Find where the given text appears and provide that cell's center as [x, y] coordinate. 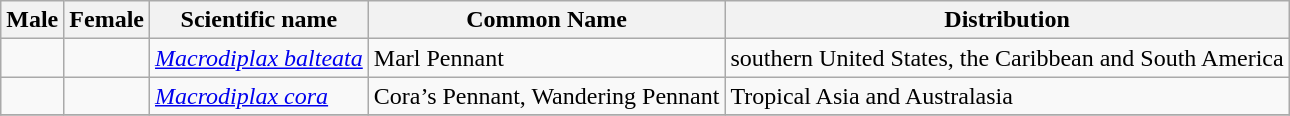
Common Name [546, 20]
Macrodiplax cora [258, 96]
Macrodiplax balteata [258, 58]
Scientific name [258, 20]
Distribution [1007, 20]
Marl Pennant [546, 58]
Female [107, 20]
Male [32, 20]
Tropical Asia and Australasia [1007, 96]
Cora’s Pennant, Wandering Pennant [546, 96]
southern United States, the Caribbean and South America [1007, 58]
